Return the (X, Y) coordinate for the center point of the cell that contains the specified text.  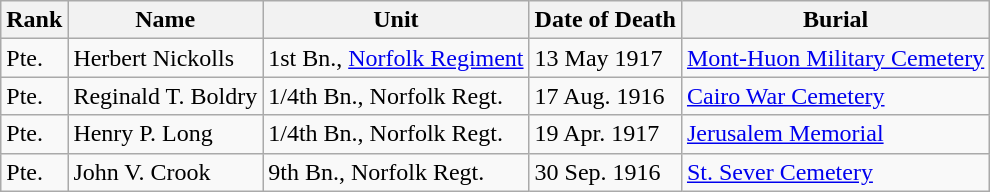
30 Sep. 1916 (605, 172)
Henry P. Long (166, 134)
Date of Death (605, 20)
Reginald T. Boldry (166, 96)
Name (166, 20)
9th Bn., Norfolk Regt. (396, 172)
Unit (396, 20)
Cairo War Cemetery (835, 96)
19 Apr. 1917 (605, 134)
John V. Crook (166, 172)
1st Bn., Norfolk Regiment (396, 58)
Burial (835, 20)
Herbert Nickolls (166, 58)
13 May 1917 (605, 58)
Rank (34, 20)
17 Aug. 1916 (605, 96)
Jerusalem Memorial (835, 134)
St. Sever Cemetery (835, 172)
Mont-Huon Military Cemetery (835, 58)
